Provide the [x, y] coordinate of the cell's center where the given text is located.  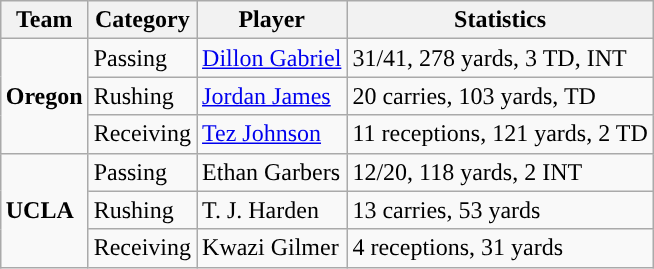
Category [142, 20]
Kwazi Gilmer [272, 248]
Oregon [44, 96]
Dillon Gabriel [272, 58]
Jordan James [272, 96]
T. J. Harden [272, 210]
13 carries, 53 yards [500, 210]
11 receptions, 121 yards, 2 TD [500, 134]
12/20, 118 yards, 2 INT [500, 172]
Team [44, 20]
20 carries, 103 yards, TD [500, 96]
31/41, 278 yards, 3 TD, INT [500, 58]
Statistics [500, 20]
Ethan Garbers [272, 172]
UCLA [44, 210]
4 receptions, 31 yards [500, 248]
Player [272, 20]
Tez Johnson [272, 134]
